Scan for the cell matching the given text and deliver its [x, y] coordinate at center. 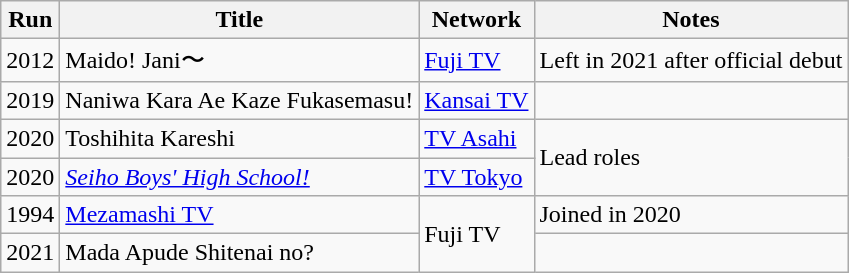
Notes [691, 20]
2012 [30, 60]
Naniwa Kara Ae Kaze Fukasemasu! [240, 100]
TV Asahi [476, 138]
Joined in 2020 [691, 215]
TV Tokyo [476, 177]
2021 [30, 253]
Run [30, 20]
Lead roles [691, 157]
Left in 2021 after official debut [691, 60]
1994 [30, 215]
Network [476, 20]
Kansai TV [476, 100]
Title [240, 20]
Seiho Boys' High School! [240, 177]
2019 [30, 100]
Maido! Jani〜 [240, 60]
Mezamashi TV [240, 215]
Toshihita Kareshi [240, 138]
Mada Apude Shitenai no? [240, 253]
